Pinpoint the cell where the given text exists, returning its (x, y) midpoint coordinate. 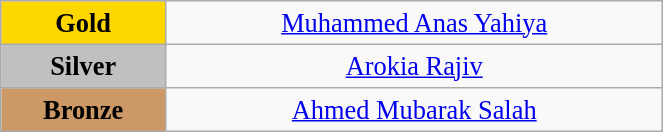
Muhammed Anas Yahiya (414, 22)
Arokia Rajiv (414, 66)
Bronze (84, 109)
Silver (84, 66)
Gold (84, 22)
Ahmed Mubarak Salah (414, 109)
